From the cell containing the given text, extract its center point as (X, Y) coordinate. 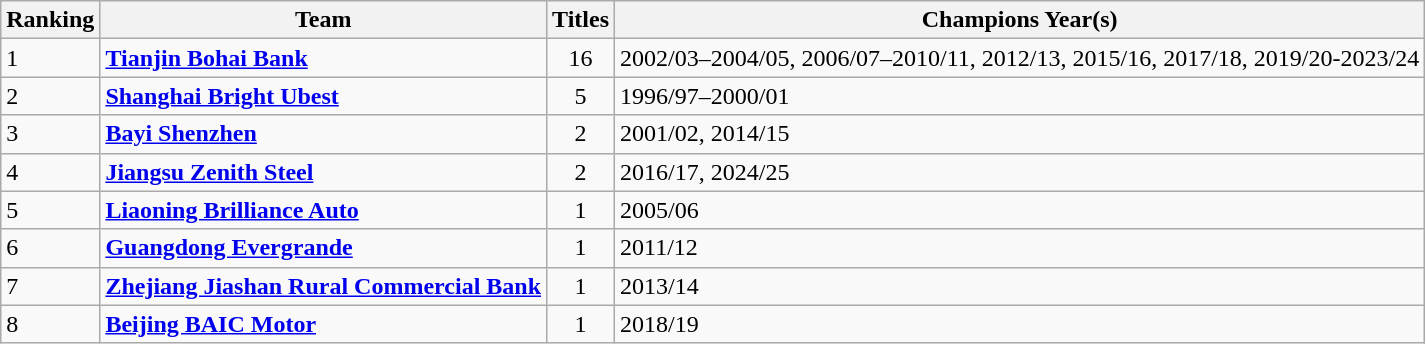
2005/06 (1020, 210)
Team (324, 20)
7 (50, 286)
6 (50, 248)
Titles (581, 20)
8 (50, 324)
Shanghai Bright Ubest (324, 96)
2011/12 (1020, 248)
Tianjin Bohai Bank (324, 58)
Champions Year(s) (1020, 20)
Ranking (50, 20)
2018/19 (1020, 324)
Zhejiang Jiashan Rural Commercial Bank (324, 286)
Beijing BAIC Motor (324, 324)
2001/02, 2014/15 (1020, 134)
Guangdong Evergrande (324, 248)
2016/17, 2024/25 (1020, 172)
4 (50, 172)
Jiangsu Zenith Steel (324, 172)
3 (50, 134)
16 (581, 58)
1996/97–2000/01 (1020, 96)
Liaoning Brilliance Auto (324, 210)
2013/14 (1020, 286)
Bayi Shenzhen (324, 134)
2002/03–2004/05, 2006/07–2010/11, 2012/13, 2015/16, 2017/18, 2019/20-2023/24 (1020, 58)
